Extract the [X, Y] coordinate from the center of the cell holding the provided text.  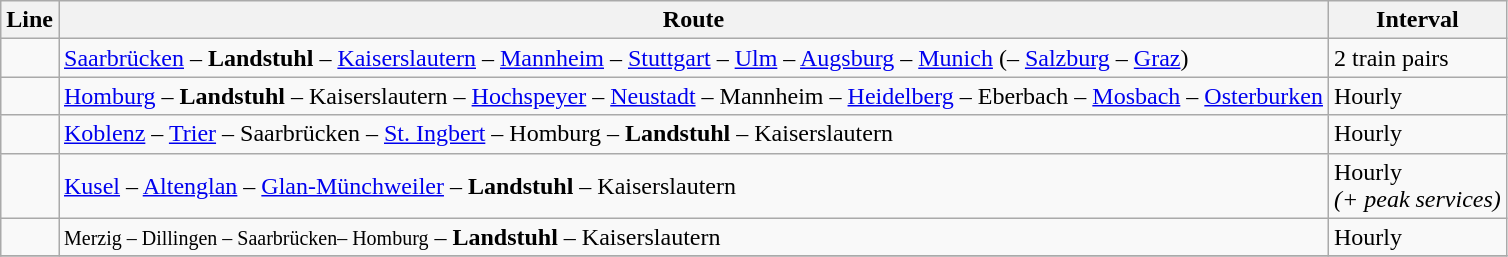
Homburg – Landstuhl – Kaiserslautern – Hochspeyer – Neustadt – Mannheim – Heidelberg – Eberbach – Mosbach – Osterburken [693, 96]
Merzig – Dillingen – Saarbrücken– Homburg – Landstuhl – Kaiserslautern [693, 237]
Route [693, 20]
Saarbrücken – Landstuhl – Kaiserslautern – Mannheim – Stuttgart – Ulm – Augsburg – Munich (– Salzburg – Graz) [693, 58]
Interval [1418, 20]
Line [30, 20]
2 train pairs [1418, 58]
Kusel – Altenglan – Glan-Münchweiler – Landstuhl – Kaiserslautern [693, 186]
Koblenz – Trier – Saarbrücken – St. Ingbert – Homburg – Landstuhl – Kaiserslautern [693, 134]
Hourly (+ peak services) [1418, 186]
